Determine the (X, Y) coordinate at the center of the cell enclosing the given text.  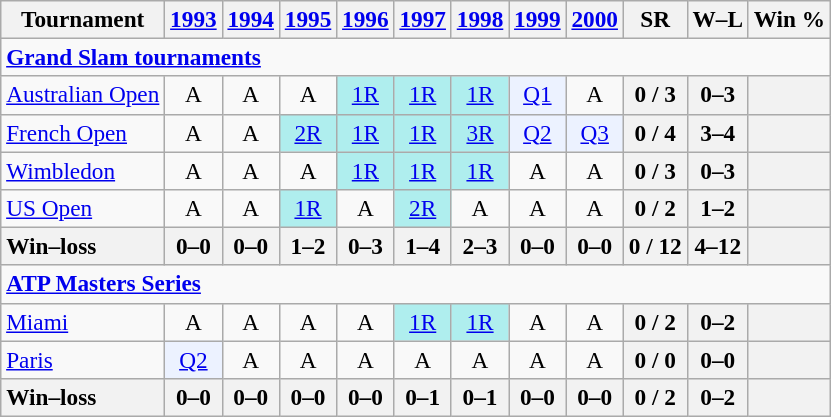
2–3 (480, 246)
1994 (250, 19)
0 / 12 (655, 246)
1998 (480, 19)
1997 (422, 19)
1–4 (422, 246)
Wimbledon (83, 170)
Win % (789, 19)
Miami (83, 322)
3R (480, 133)
Grand Slam tournaments (416, 57)
4–12 (718, 246)
French Open (83, 133)
Australian Open (83, 95)
3–4 (718, 133)
W–L (718, 19)
0 / 0 (655, 359)
1995 (308, 19)
1993 (194, 19)
0 / 4 (655, 133)
ATP Masters Series (416, 284)
Paris (83, 359)
Q3 (594, 133)
SR (655, 19)
1999 (538, 19)
US Open (83, 208)
1996 (366, 19)
Tournament (83, 19)
Q1 (538, 95)
2000 (594, 19)
